Scan for the cell matching the given text and deliver its [x, y] coordinate at center. 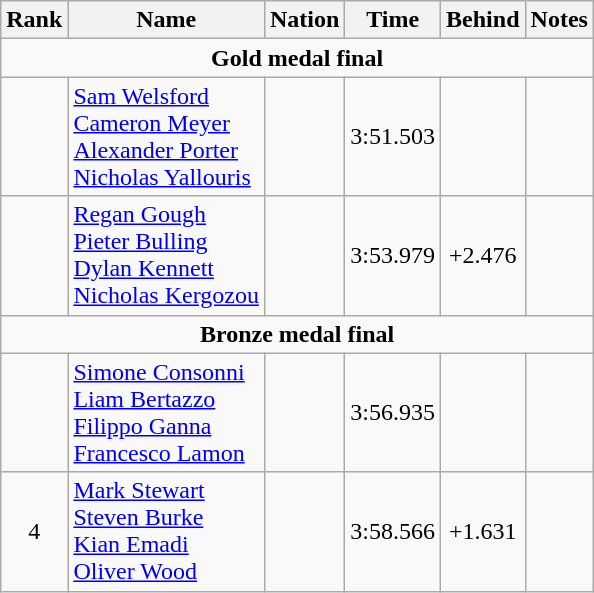
+1.631 [483, 532]
Mark StewartSteven BurkeKian EmadiOliver Wood [166, 532]
3:53.979 [393, 256]
Notes [559, 20]
3:58.566 [393, 532]
3:56.935 [393, 412]
Sam WelsfordCameron MeyerAlexander PorterNicholas Yallouris [166, 136]
Nation [304, 20]
4 [34, 532]
Name [166, 20]
Gold medal final [298, 58]
Time [393, 20]
Behind [483, 20]
+2.476 [483, 256]
Rank [34, 20]
Bronze medal final [298, 334]
Simone ConsonniLiam BertazzoFilippo GannaFrancesco Lamon [166, 412]
Regan GoughPieter BullingDylan KennettNicholas Kergozou [166, 256]
3:51.503 [393, 136]
